Return [X, Y] of the center of cell containing provided text 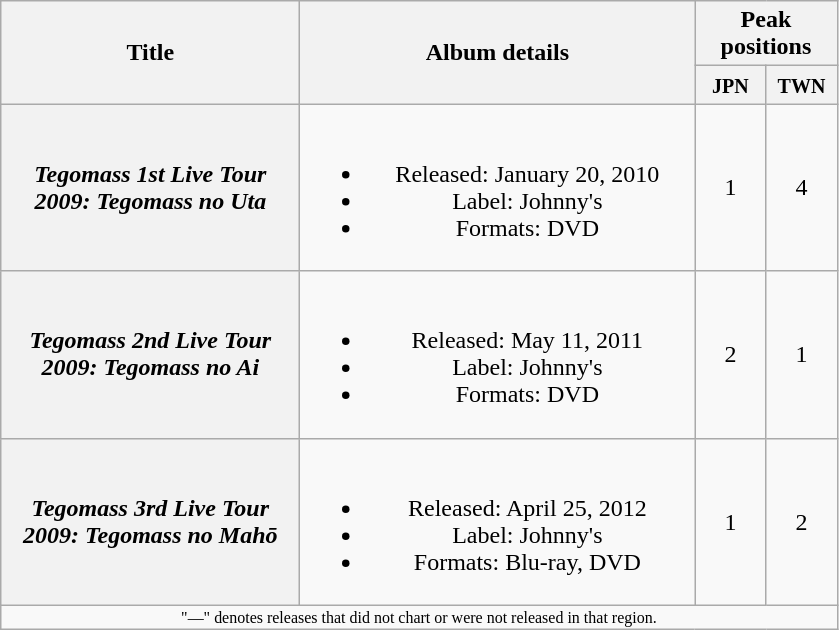
JPN [730, 85]
Peak positions [766, 34]
Released: April 25, 2012Label: Johnny'sFormats: Blu-ray, DVD [498, 522]
Released: January 20, 2010Label: Johnny'sFormats: DVD [498, 188]
Released: May 11, 2011Label: Johnny'sFormats: DVD [498, 354]
Album details [498, 52]
TWN [802, 85]
"—" denotes releases that did not chart or were not released in that region. [419, 617]
Title [150, 52]
Tegomass 2nd Live Tour 2009: Tegomass no Ai [150, 354]
Tegomass 1st Live Tour 2009: Tegomass no Uta [150, 188]
Tegomass 3rd Live Tour 2009: Tegomass no Mahō [150, 522]
4 [802, 188]
